Locate the cell with the specified text and output its [x, y] center coordinate. 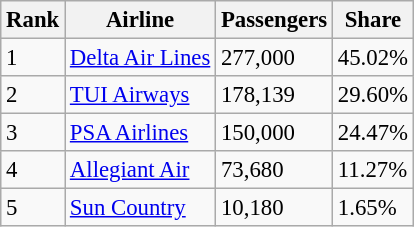
45.02% [374, 58]
150,000 [274, 133]
TUI Airways [140, 95]
5 [33, 208]
Share [374, 20]
1 [33, 58]
178,139 [274, 95]
3 [33, 133]
2 [33, 95]
Sun Country [140, 208]
29.60% [374, 95]
PSA Airlines [140, 133]
Allegiant Air [140, 170]
11.27% [374, 170]
Delta Air Lines [140, 58]
Rank [33, 20]
1.65% [374, 208]
Passengers [274, 20]
24.47% [374, 133]
73,680 [274, 170]
10,180 [274, 208]
Airline [140, 20]
277,000 [274, 58]
4 [33, 170]
